Provide the (x, y) coordinate of the cell's center where the given text is located.  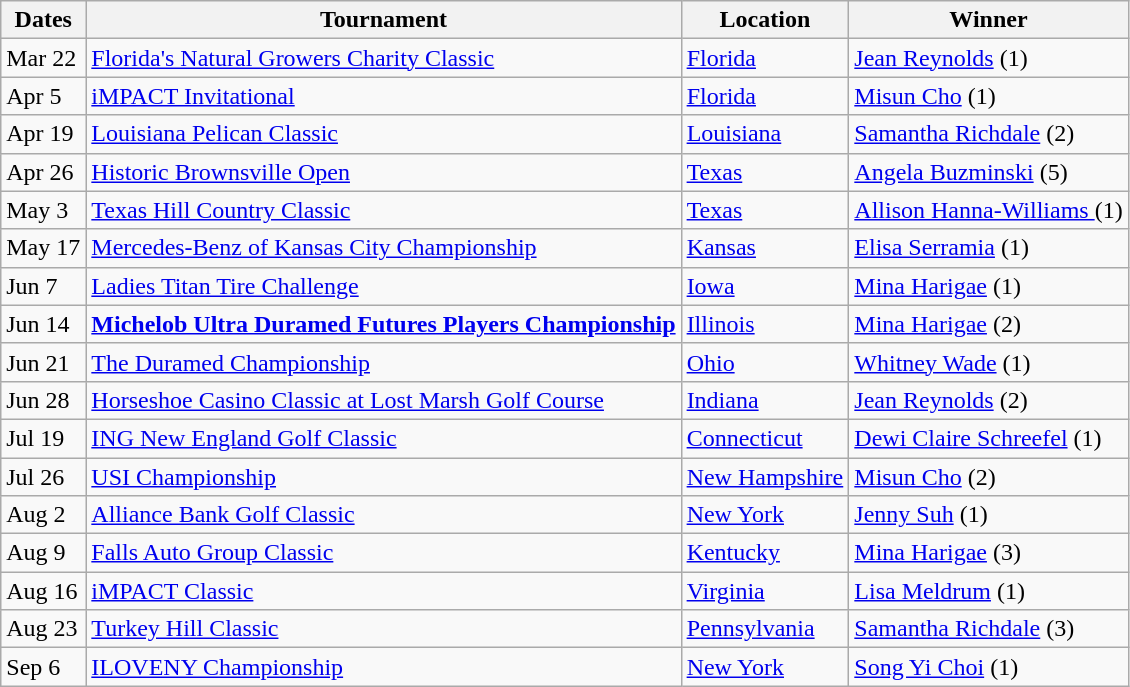
Louisiana Pelican Classic (384, 134)
Indiana (765, 400)
Falls Auto Group Classic (384, 553)
Jean Reynolds (2) (988, 400)
Ladies Titan Tire Challenge (384, 286)
Aug 23 (44, 629)
Mina Harigae (2) (988, 324)
Samantha Richdale (2) (988, 134)
Alliance Bank Golf Classic (384, 515)
Lisa Meldrum (1) (988, 591)
Jean Reynolds (1) (988, 58)
Kentucky (765, 553)
Mina Harigae (3) (988, 553)
Connecticut (765, 438)
Jun 21 (44, 362)
Sep 6 (44, 667)
Samantha Richdale (3) (988, 629)
Mercedes-Benz of Kansas City Championship (384, 248)
USI Championship (384, 477)
Aug 2 (44, 515)
Virginia (765, 591)
Florida's Natural Growers Charity Classic (384, 58)
Apr 19 (44, 134)
Dewi Claire Schreefel (1) (988, 438)
Apr 5 (44, 96)
Illinois (765, 324)
Turkey Hill Classic (384, 629)
Jul 19 (44, 438)
iMPACT Invitational (384, 96)
Kansas (765, 248)
Mar 22 (44, 58)
Aug 16 (44, 591)
Angela Buzminski (5) (988, 172)
Aug 9 (44, 553)
Jun 14 (44, 324)
Tournament (384, 20)
ILOVENY Championship (384, 667)
ING New England Golf Classic (384, 438)
Song Yi Choi (1) (988, 667)
Texas Hill Country Classic (384, 210)
Jun 7 (44, 286)
New Hampshire (765, 477)
Misun Cho (1) (988, 96)
Mina Harigae (1) (988, 286)
Apr 26 (44, 172)
Michelob Ultra Duramed Futures Players Championship (384, 324)
Misun Cho (2) (988, 477)
Iowa (765, 286)
iMPACT Classic (384, 591)
Horseshoe Casino Classic at Lost Marsh Golf Course (384, 400)
Jul 26 (44, 477)
May 17 (44, 248)
Allison Hanna-Williams (1) (988, 210)
Elisa Serramia (1) (988, 248)
The Duramed Championship (384, 362)
Winner (988, 20)
Historic Brownsville Open (384, 172)
Jenny Suh (1) (988, 515)
Ohio (765, 362)
Location (765, 20)
Louisiana (765, 134)
Jun 28 (44, 400)
Pennsylvania (765, 629)
Dates (44, 20)
May 3 (44, 210)
Whitney Wade (1) (988, 362)
